Determine the (X, Y) coordinate at the center of the cell enclosing the given text.  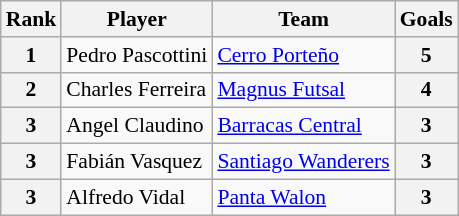
Cerro Porteño (303, 55)
Magnus Futsal (303, 90)
Player (136, 19)
2 (32, 90)
Santiago Wanderers (303, 162)
Alfredo Vidal (136, 197)
Barracas Central (303, 126)
1 (32, 55)
Team (303, 19)
Angel Claudino (136, 126)
Charles Ferreira (136, 90)
Pedro Pascottini (136, 55)
Goals (426, 19)
5 (426, 55)
Panta Walon (303, 197)
4 (426, 90)
Fabián Vasquez (136, 162)
Rank (32, 19)
